Detect which cell encompasses the target text, then output its [X, Y] center coordinate. 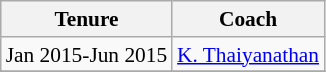
Coach [248, 19]
Tenure [86, 19]
